Return [X, Y] of the center of cell containing provided text 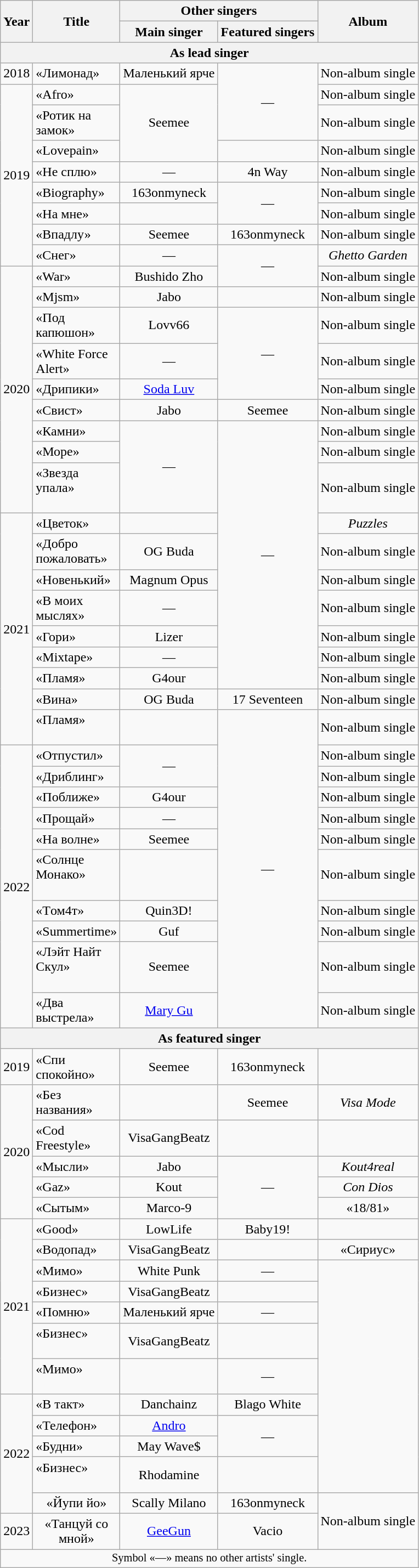
«Lovepain» [77, 151]
«Tом4т» [77, 910]
«В такт» [77, 1405]
«Под капюшон» [77, 326]
«Дрипики» [77, 389]
2023 [16, 1531]
«War» [77, 276]
«Солнце Монако» [77, 875]
«Звезда упала» [77, 488]
4n Way [268, 172]
«Summertime» [77, 931]
«Будни» [77, 1446]
Year [16, 21]
«В моих мыслях» [77, 608]
Bushido Zho [169, 276]
Album [368, 21]
Featured singers [268, 32]
«Прощай» [77, 818]
Kout [169, 1187]
Title [77, 21]
Andro [169, 1425]
«Спи спокойно» [77, 1066]
Magnum Opus [169, 580]
Baby19! [268, 1229]
«Цветок» [77, 523]
Scally Milano [169, 1503]
Main singer [169, 32]
Kout4real [368, 1167]
May Wave$ [169, 1446]
«18/81» [368, 1208]
Rhodamine [169, 1474]
Danchainz [169, 1405]
«Мысли» [77, 1167]
«White Force Alert» [77, 361]
«Вина» [77, 699]
Puzzles [368, 523]
Vacio [268, 1531]
«Сириус» [368, 1250]
2018 [16, 73]
GeeGun [169, 1531]
As featured singer [209, 1038]
Symbol «—» means no other artists' single. [209, 1558]
Lizer [169, 636]
«Cod Freestyle» [77, 1137]
«Не сплю» [77, 172]
«Водопад» [77, 1250]
«Mjsm» [77, 297]
Guf [169, 931]
Soda Luv [169, 389]
«Biography» [77, 193]
«Afro» [77, 94]
«Впадлу» [77, 234]
«Снег» [77, 255]
«Mixtape» [77, 657]
LowLife [169, 1229]
Ghetto Garden [368, 255]
«Море» [77, 452]
«Gaz» [77, 1187]
«Без названия» [77, 1102]
«Помню» [77, 1312]
«Два выстрела» [77, 1010]
«Лэйт Найт Скул» [77, 967]
«Гори» [77, 636]
«Поближе» [77, 797]
Mary Gu [169, 1010]
«На волне» [77, 839]
«На мне» [77, 213]
«Отпустил» [77, 756]
As lead singer [209, 53]
«Йупи йо» [77, 1503]
«Good» [77, 1229]
Other singers [219, 11]
«Камни» [77, 431]
«Танцуй со мной» [77, 1531]
«Свист» [77, 410]
«Лимонад» [77, 73]
Blago White [268, 1405]
«Новенький» [77, 580]
Con Dios [368, 1187]
«Дриблинг» [77, 777]
Quin3D! [169, 910]
«Сытым» [77, 1208]
«Добро пожаловать» [77, 552]
Marco-9 [169, 1208]
«Телефон» [77, 1425]
17 Seventeen [268, 699]
White Punk [169, 1271]
Lovv66 [169, 326]
«Ротик на замок» [77, 123]
Visa Mode [368, 1102]
